Capture the cell that displays the provided text and extract its (X, Y) central coordinate. 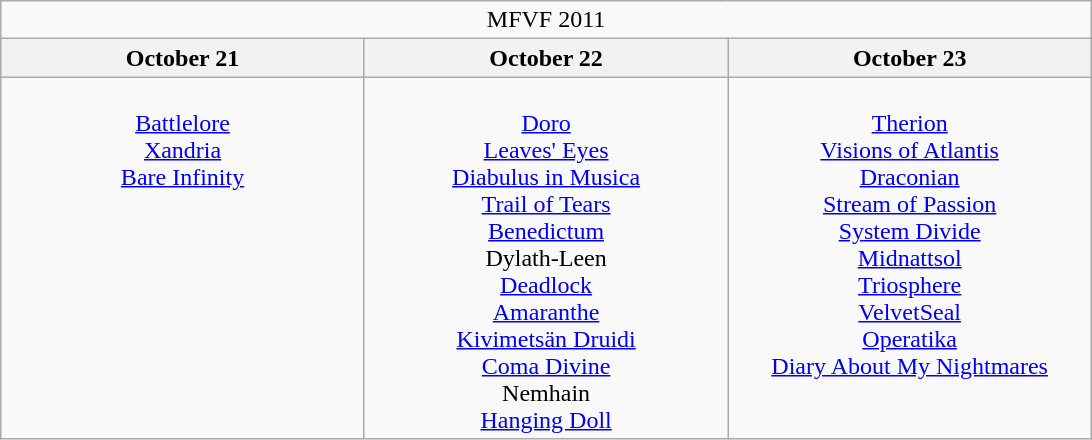
Battlelore Xandria Bare Infinity (183, 258)
Doro Leaves' Eyes Diabulus in Musica Trail of Tears Benedictum Dylath-Leen Deadlock Amaranthe Kivimetsän Druidi Coma Divine Nemhain Hanging Doll (546, 258)
October 23 (910, 58)
Therion Visions of Atlantis Draconian Stream of Passion System Divide Midnattsol Triosphere VelvetSeal Operatika Diary About My Nightmares (910, 258)
October 22 (546, 58)
MFVF 2011 (546, 20)
October 21 (183, 58)
